Identify which cell holds the provided text, then report its [x, y] central coordinate. 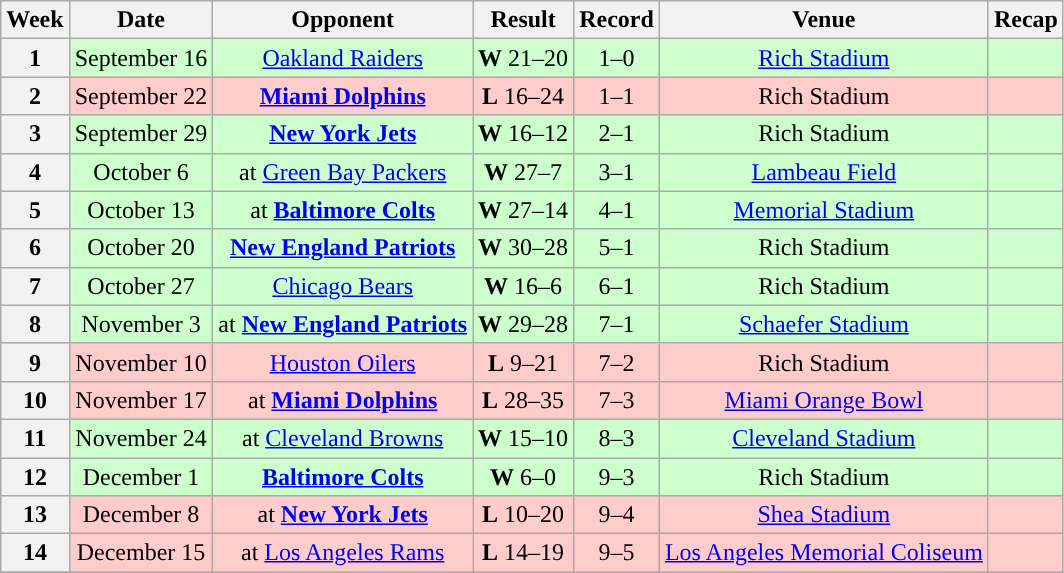
November 17 [141, 400]
October 13 [141, 210]
at Los Angeles Rams [343, 553]
October 27 [141, 286]
at Green Bay Packers [343, 172]
3 [35, 134]
W 21–20 [524, 58]
at Cleveland Browns [343, 438]
New England Patriots [343, 248]
7 [35, 286]
Venue [824, 20]
October 20 [141, 248]
November 3 [141, 324]
5 [35, 210]
Los Angeles Memorial Coliseum [824, 553]
at Miami Dolphins [343, 400]
September 16 [141, 58]
L 28–35 [524, 400]
W 16–6 [524, 286]
8 [35, 324]
6 [35, 248]
10 [35, 400]
Oakland Raiders [343, 58]
Date [141, 20]
at New York Jets [343, 515]
4–1 [617, 210]
1–0 [617, 58]
Miami Orange Bowl [824, 400]
Opponent [343, 20]
September 22 [141, 96]
L 14–19 [524, 553]
6–1 [617, 286]
Cleveland Stadium [824, 438]
7–3 [617, 400]
4 [35, 172]
L 10–20 [524, 515]
1 [35, 58]
11 [35, 438]
Lambeau Field [824, 172]
November 10 [141, 362]
W 30–28 [524, 248]
Memorial Stadium [824, 210]
7–1 [617, 324]
L 16–24 [524, 96]
1–1 [617, 96]
November 24 [141, 438]
Miami Dolphins [343, 96]
December 1 [141, 477]
September 29 [141, 134]
9–5 [617, 553]
October 6 [141, 172]
W 29–28 [524, 324]
W 27–14 [524, 210]
W 27–7 [524, 172]
December 15 [141, 553]
at Baltimore Colts [343, 210]
December 8 [141, 515]
2 [35, 96]
Result [524, 20]
2–1 [617, 134]
Houston Oilers [343, 362]
9–4 [617, 515]
W 16–12 [524, 134]
5–1 [617, 248]
W 15–10 [524, 438]
W 6–0 [524, 477]
L 9–21 [524, 362]
Schaefer Stadium [824, 324]
Record [617, 20]
14 [35, 553]
New York Jets [343, 134]
9 [35, 362]
Recap [1026, 20]
3–1 [617, 172]
13 [35, 515]
Shea Stadium [824, 515]
Baltimore Colts [343, 477]
Week [35, 20]
7–2 [617, 362]
8–3 [617, 438]
at New England Patriots [343, 324]
12 [35, 477]
Chicago Bears [343, 286]
9–3 [617, 477]
